Output the [x, y] coordinate of the center of the cell containing the given text.  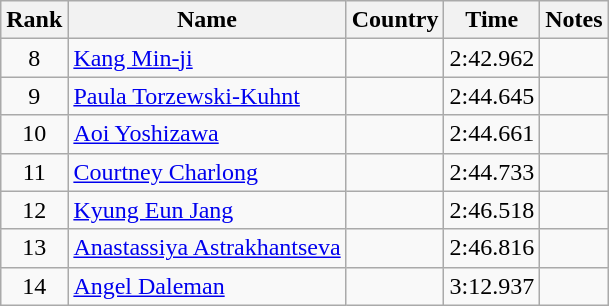
11 [34, 172]
Angel Daleman [207, 286]
2:46.518 [492, 210]
2:46.816 [492, 248]
Kang Min-ji [207, 58]
3:12.937 [492, 286]
2:42.962 [492, 58]
Aoi Yoshizawa [207, 134]
Paula Torzewski-Kuhnt [207, 96]
8 [34, 58]
Anastassiya Astrakhantseva [207, 248]
10 [34, 134]
Name [207, 20]
2:44.661 [492, 134]
Time [492, 20]
Rank [34, 20]
2:44.733 [492, 172]
Courtney Charlong [207, 172]
13 [34, 248]
14 [34, 286]
2:44.645 [492, 96]
9 [34, 96]
12 [34, 210]
Kyung Eun Jang [207, 210]
Notes [574, 20]
Country [395, 20]
